From the cell containing the given text, extract its center point as (x, y) coordinate. 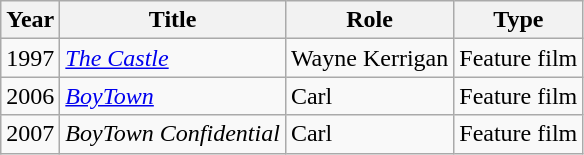
Role (369, 20)
Year (30, 20)
Wayne Kerrigan (369, 58)
1997 (30, 58)
Title (173, 20)
The Castle (173, 58)
2007 (30, 134)
BoyTown Confidential (173, 134)
BoyTown (173, 96)
2006 (30, 96)
Type (518, 20)
